Identify which cell holds the provided text, then report its (x, y) central coordinate. 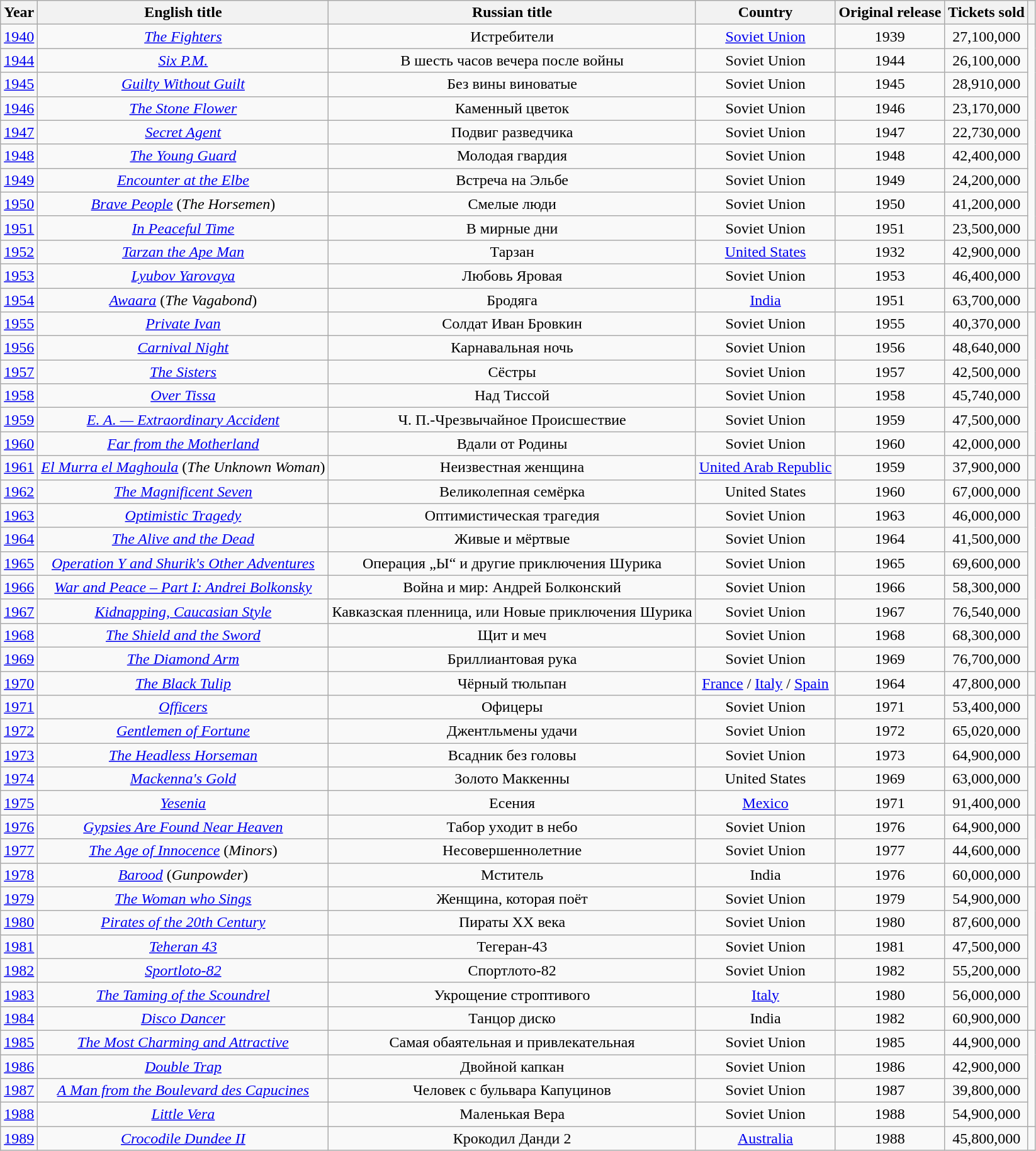
23,170,000 (987, 108)
Double Trap (183, 1067)
68,300,000 (987, 635)
Джентльмены удачи (512, 731)
27,100,000 (987, 36)
Australia (765, 1138)
Табор уходит в небо (512, 827)
The Stone Flower (183, 108)
48,640,000 (987, 348)
45,800,000 (987, 1138)
Little Vera (183, 1115)
Gypsies Are Found Near Heaven (183, 827)
Великолепная семёрка (512, 491)
The Most Charming and Attractive (183, 1042)
Смелые люди (512, 204)
53,400,000 (987, 707)
60,900,000 (987, 1018)
1970 (19, 683)
Italy (765, 994)
Country (765, 13)
1983 (19, 994)
The Age of Innocence (Minors) (183, 851)
1940 (19, 36)
Kidnapping, Caucasian Style (183, 611)
Над Тиссой (512, 396)
28,910,000 (987, 84)
42,500,000 (987, 372)
Офицеры (512, 707)
Russian title (512, 13)
Original release (890, 13)
Optimistic Tragedy (183, 515)
Неизвестная женщина (512, 468)
Каменный цветок (512, 108)
A Man from the Boulevard des Capucines (183, 1091)
Encounter at the Elbe (183, 180)
42,400,000 (987, 156)
The Black Tulip (183, 683)
The Magnificent Seven (183, 491)
Война и мир: Андрей Болконский (512, 587)
Кавказская пленница, или Новые приключения Шурика (512, 611)
Тарзан (512, 252)
Укрощение строптивого (512, 994)
Человек с бульвара Капуцинов (512, 1091)
41,200,000 (987, 204)
1952 (19, 252)
42,000,000 (987, 444)
76,540,000 (987, 611)
Year (19, 13)
Женщина, которая поёт (512, 899)
1939 (890, 36)
В шесть часов вечера после войны (512, 60)
Six P.M. (183, 60)
Без вины виноватые (512, 84)
Самая обаятельная и привлекательная (512, 1042)
Сёстры (512, 372)
Крокодил Данди 2 (512, 1138)
Pirates of the 20th Century (183, 923)
Guilty Without Guilt (183, 84)
1978 (19, 875)
The Alive and the Dead (183, 539)
1961 (19, 468)
Over Tissa (183, 396)
39,800,000 (987, 1091)
37,900,000 (987, 468)
44,600,000 (987, 851)
67,000,000 (987, 491)
60,000,000 (987, 875)
Встреча на Эльбе (512, 180)
War and Peace – Part I: Andrei Bolkonsky (183, 587)
Disco Dancer (183, 1018)
The Sisters (183, 372)
Бродяга (512, 300)
65,020,000 (987, 731)
Двойной капкан (512, 1067)
In Peaceful Time (183, 228)
Танцор диско (512, 1018)
44,900,000 (987, 1042)
40,370,000 (987, 324)
22,730,000 (987, 132)
The Fighters (183, 36)
Карнавальная ночь (512, 348)
Far from the Motherland (183, 444)
Tickets sold (987, 13)
56,000,000 (987, 994)
Молодая гвардия (512, 156)
Private Ivan (183, 324)
English title (183, 13)
Всадник без головы (512, 755)
Вдали от Родины (512, 444)
The Shield and the Sword (183, 635)
United Arab Republic (765, 468)
Живые и мёртвые (512, 539)
63,700,000 (987, 300)
Yesenia (183, 803)
Crocodile Dundee II (183, 1138)
1975 (19, 803)
Операция „Ы“ и другие приключения Шурика (512, 563)
El Murra el Maghoula (The Unknown Woman) (183, 468)
91,400,000 (987, 803)
69,600,000 (987, 563)
23,500,000 (987, 228)
41,500,000 (987, 539)
76,700,000 (987, 659)
Barood (Gunpowder) (183, 875)
Mexico (765, 803)
The Diamond Arm (183, 659)
В мирные дни (512, 228)
Солдат Иван Бровкин (512, 324)
Спортлото-82 (512, 970)
58,300,000 (987, 587)
1954 (19, 300)
46,400,000 (987, 276)
Золото Маккенны (512, 779)
The Woman who Sings (183, 899)
Оптимистическая трагедия (512, 515)
France / Italy / Spain (765, 683)
Secret Agent (183, 132)
Чёрный тюльпан (512, 683)
46,000,000 (987, 515)
Мститель (512, 875)
Любовь Яровая (512, 276)
E. A. — Extraordinary Accident (183, 420)
Tarzan the Ape Man (183, 252)
Есения (512, 803)
Brave People (The Horsemen) (183, 204)
Mackenna's Gold (183, 779)
Тегеран-43 (512, 946)
1932 (890, 252)
Маленькая Вера (512, 1115)
Ч. П.-Чрезвычайное Происшествие (512, 420)
47,800,000 (987, 683)
1962 (19, 491)
55,200,000 (987, 970)
Подвиг разведчика (512, 132)
Пираты ХХ века (512, 923)
Lyubov Yarovaya (183, 276)
45,740,000 (987, 396)
24,200,000 (987, 180)
Sportloto-82 (183, 970)
Истребители (512, 36)
1989 (19, 1138)
Несовершеннолетние (512, 851)
1984 (19, 1018)
The Taming of the Scoundrel (183, 994)
Gentlemen of Fortune (183, 731)
Carnival Night (183, 348)
The Young Guard (183, 156)
63,000,000 (987, 779)
Officers (183, 707)
1974 (19, 779)
Operation Y and Shurik's Other Adventures (183, 563)
The Headless Horseman (183, 755)
Awaara (The Vagabond) (183, 300)
26,100,000 (987, 60)
Щит и меч (512, 635)
Teheran 43 (183, 946)
Бриллиантовая рука (512, 659)
87,600,000 (987, 923)
